Return [X, Y] of the center of cell containing provided text 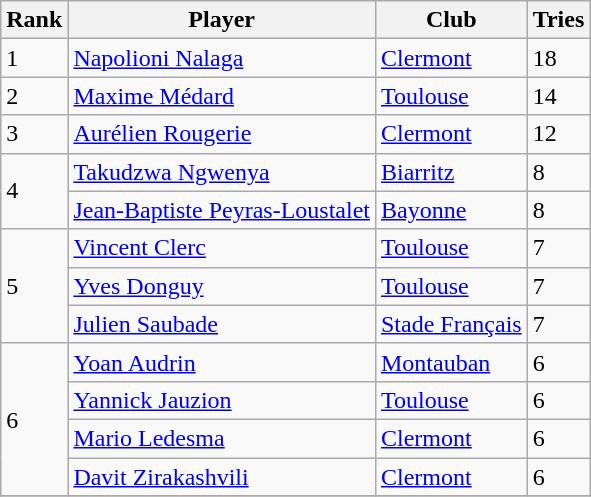
Mario Ledesma [222, 438]
Montauban [451, 362]
Napolioni Nalaga [222, 58]
Jean-Baptiste Peyras-Loustalet [222, 210]
Yoan Audrin [222, 362]
Tries [558, 20]
14 [558, 96]
Rank [34, 20]
Davit Zirakashvili [222, 477]
3 [34, 134]
1 [34, 58]
Julien Saubade [222, 324]
18 [558, 58]
5 [34, 286]
Bayonne [451, 210]
Biarritz [451, 172]
Maxime Médard [222, 96]
Yannick Jauzion [222, 400]
4 [34, 191]
Takudzwa Ngwenya [222, 172]
2 [34, 96]
Player [222, 20]
Vincent Clerc [222, 248]
12 [558, 134]
Stade Français [451, 324]
Aurélien Rougerie [222, 134]
Yves Donguy [222, 286]
Club [451, 20]
